Find where the given text appears and provide that cell's center as (x, y) coordinate. 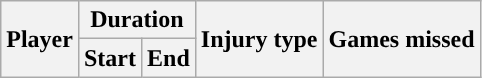
Duration (136, 20)
Games missed (402, 39)
End (168, 58)
Player (40, 39)
Start (110, 58)
Injury type (259, 39)
